Identify which cell holds the provided text, then report its (x, y) central coordinate. 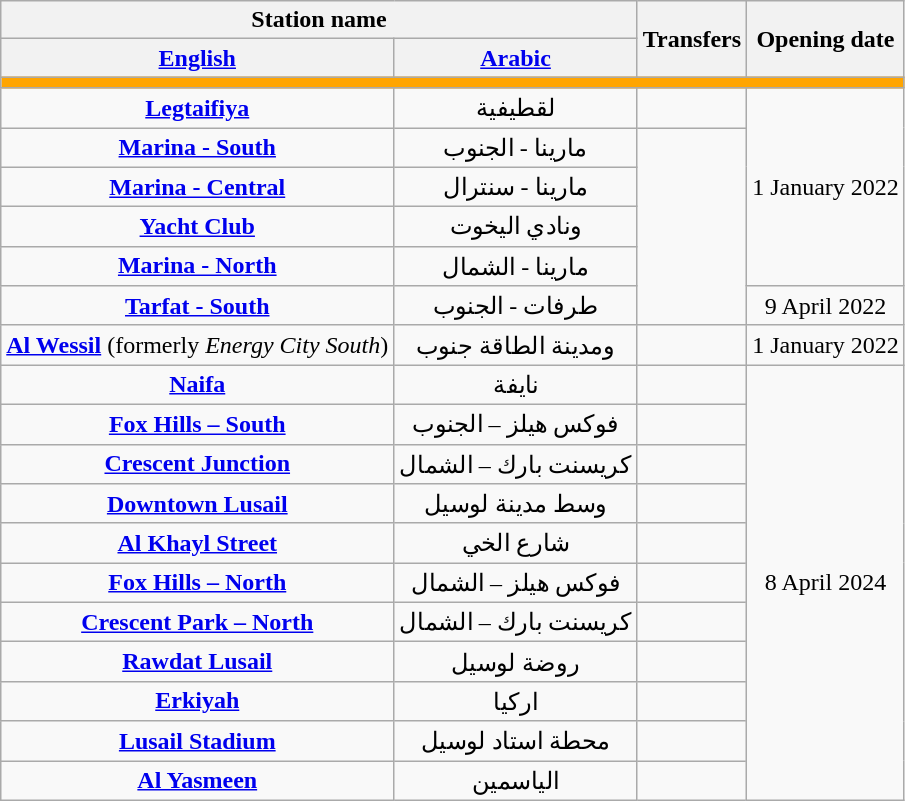
Marina - Central (198, 187)
شارع الخي (516, 543)
Arabic (516, 58)
نايفة (516, 385)
Crescent Junction (198, 464)
ونادي اليخوت (516, 227)
Al Yasmeen (198, 780)
Legtaifiya (198, 108)
9 April 2022 (826, 306)
Marina - North (198, 266)
Downtown Lusail (198, 504)
محطة استاد لوسيل (516, 741)
ومدينة الطاقة جنوب (516, 345)
Station name (320, 20)
لقطيفية (516, 108)
Opening date (826, 39)
Yacht Club (198, 227)
8 April 2024 (826, 582)
Naifa (198, 385)
طرفات - الجنوب (516, 306)
Marina - South (198, 148)
Al Khayl Street (198, 543)
وسط مدينة لوسيل (516, 504)
Crescent Park – North (198, 622)
English (198, 58)
Fox Hills – North (198, 583)
الياسمين (516, 780)
فوكس هيلز – الجنوب (516, 424)
Fox Hills – South (198, 424)
اركيا (516, 701)
مارينا - الجنوب (516, 148)
فوكس هيلز – الشمال (516, 583)
Transfers (692, 39)
Rawdat Lusail (198, 662)
روضة لوسيل (516, 662)
Al Wessil (formerly Energy City South) (198, 345)
Tarfat - South (198, 306)
Erkiyah (198, 701)
مارينا - الشمال (516, 266)
Lusail Stadium (198, 741)
مارينا - سنترال (516, 187)
